Pinpoint the cell where the given text exists, returning its (x, y) midpoint coordinate. 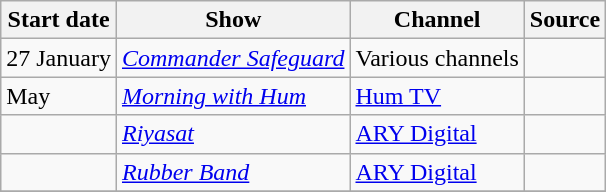
Commander Safeguard (233, 58)
Riyasat (233, 134)
Channel (437, 20)
27 January (59, 58)
Hum TV (437, 96)
Show (233, 20)
Source (564, 20)
Various channels (437, 58)
May (59, 96)
Morning with Hum (233, 96)
Rubber Band (233, 172)
Start date (59, 20)
